Search for the cell housing the specified text and yield its [X, Y] center coordinate. 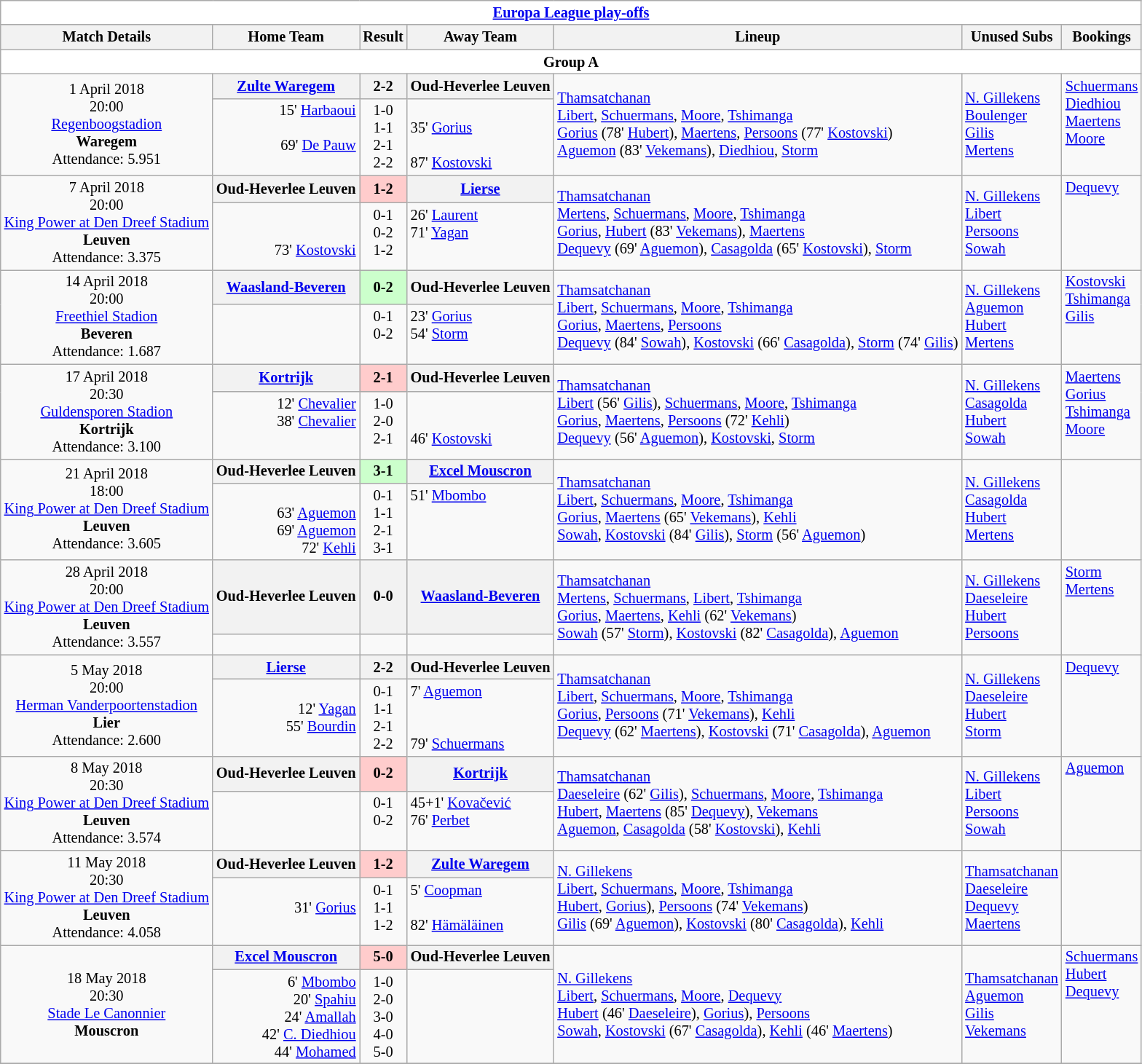
1-02-03-04-05-0 [383, 1017]
N. GillekensCasagoldaHubertMertens [1012, 510]
Away Team [481, 37]
Schuermans Diedhiou Maertens Moore [1101, 124]
1-01-12-12-2 [383, 137]
14 April 201820:00Freethiel StadionBeverenAttendance: 1.687 [106, 317]
5-0 [383, 957]
Match Details [106, 37]
N. GillekensLibert, Schuermans, Moore, TshimangaHubert, Gorius), Persoons (74' Vekemans)Gilis (69' Aguemon), Kostovski (80' Casagolda), Kehli [757, 898]
28 April 201820:00King Power at Den Dreef StadiumLeuvenAttendance: 3.557 [106, 607]
Home Team [286, 37]
63' Aguemon69' Aguemon72' Kehli [286, 521]
N. GillekensDaeseleireHubertPersoons [1012, 607]
ThamsatchananLibert, Schuermans, Moore, TshimangaGorius (78' Hubert), Maertens, Persoons (77' Kostovski)Aguemon (83' Vekemans), Diedhiou, Storm [757, 124]
5 May 201820:00Herman VanderpoortenstadionLierAttendance: 2.600 [106, 705]
0-11-11-2 [383, 911]
Storm Mertens [1101, 607]
0-10-21-2 [383, 236]
ThamsatchananLibert, Schuermans, Moore, TshimangaGorius, Maertens (65' Vekemans), KehliSowah, Kostovski (84' Gilis), Storm (56' Aguemon) [757, 510]
18 May 201820:30Stade Le CanonnierMouscron [106, 1004]
0-11-12-13-1 [383, 521]
Maertens Gorius Tshimanga Moore [1101, 411]
73' Kostovski [286, 236]
Result [383, 37]
N. GillekensDaeseleireHubertStorm [1012, 705]
51' Mbombo [481, 521]
Unused Subs [1012, 37]
ThamsatchananLibert (56' Gilis), Schuermans, Moore, TshimangaGorius, Maertens, Persoons (72' Kehli)Dequevy (56' Aguemon), Kostovski, Storm [757, 411]
31' Gorius [286, 911]
N. GillekensAguemonHubertMertens [1012, 317]
46' Kostovski [481, 425]
1 April 201820:00RegenboogstadionWaregemAttendance: 5.951 [106, 124]
Schuermans Hubert Dequevy [1101, 1004]
Lineup [757, 37]
0-11-12-12-2 [383, 717]
Europa League play-offs [571, 12]
Kostovski Tshimanga Gilis [1101, 317]
ThamsatchananAguemonGilisVekemans [1012, 1004]
Bookings [1101, 37]
21 April 201818:00King Power at Den Dreef StadiumLeuvenAttendance: 3.605 [106, 510]
45+1' Kovačević76' Perbet [481, 821]
1-02-02-1 [383, 425]
26' Laurent71' Yagan [481, 236]
11 May 201820:30King Power at Den Dreef StadiumLeuvenAttendance: 4.058 [106, 898]
N. GillekensCasagoldaHubertSowah [1012, 411]
6' Mbombo20' Spahiu24' Amallah42' C. Diedhiou44' Mohamed [286, 1017]
N. GillekensBoulengerGilisMertens [1012, 124]
7' Aguemon79' Schuermans [481, 717]
0-0 [383, 597]
2-1 [383, 378]
5' Coopman82' Hämäläinen [481, 911]
ThamsatchananDaeseleireDequevyMaertens [1012, 898]
35' Gorius87' Kostovski [481, 137]
Group A [571, 62]
7 April 201820:00King Power at Den Dreef StadiumLeuvenAttendance: 3.375 [106, 223]
15' Harbaoui69' De Pauw [286, 137]
ThamsatchananLibert, Schuermans, Moore, TshimangaGorius, Persoons (71' Vekemans), KehliDequevy (62' Maertens), Kostovski (71' Casagolda), Aguemon [757, 705]
N. GillekensLibert, Schuermans, Moore, DequevyHubert (46' Daeseleire), Gorius), PersoonsSowah, Kostovski (67' Casagolda), Kehli (46' Maertens) [757, 1004]
ThamsatchananMertens, Schuermans, Moore, TshimangaGorius, Hubert (83' Vekemans), MaertensDequevy (69' Aguemon), Casagolda (65' Kostovski), Storm [757, 223]
3-1 [383, 471]
23' Gorius54' Storm [481, 334]
17 April 201820:30Guldensporen StadionKortrijkAttendance: 3.100 [106, 411]
ThamsatchananDaeseleire (62' Gilis), Schuermans, Moore, TshimangaHubert, Maertens (85' Dequevy), VekemansAguemon, Casagolda (58' Kostovski), Kehli [757, 803]
8 May 201820:30King Power at Den Dreef StadiumLeuvenAttendance: 3.574 [106, 803]
Aguemon [1101, 803]
12' Chevalier38' Chevalier [286, 425]
ThamsatchananMertens, Schuermans, Libert, TshimangaGorius, Maertens, Kehli (62' Vekemans)Sowah (57' Storm), Kostovski (82' Casagolda), Aguemon [757, 607]
12' Yagan55' Bourdin [286, 717]
ThamsatchananLibert, Schuermans, Moore, TshimangaGorius, Maertens, PersoonsDequevy (84' Sowah), Kostovski (66' Casagolda), Storm (74' Gilis) [757, 317]
